Determine the [X, Y] coordinate at the center of the cell enclosing the given text.  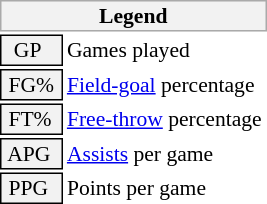
Legend [134, 16]
Field-goal percentage [166, 85]
Free-throw percentage [166, 120]
GP [31, 50]
APG [31, 154]
FT% [31, 120]
PPG [31, 188]
FG% [31, 85]
Games played [166, 50]
Assists per game [166, 154]
Points per game [166, 188]
